Return (X, Y) of the center of cell containing provided text 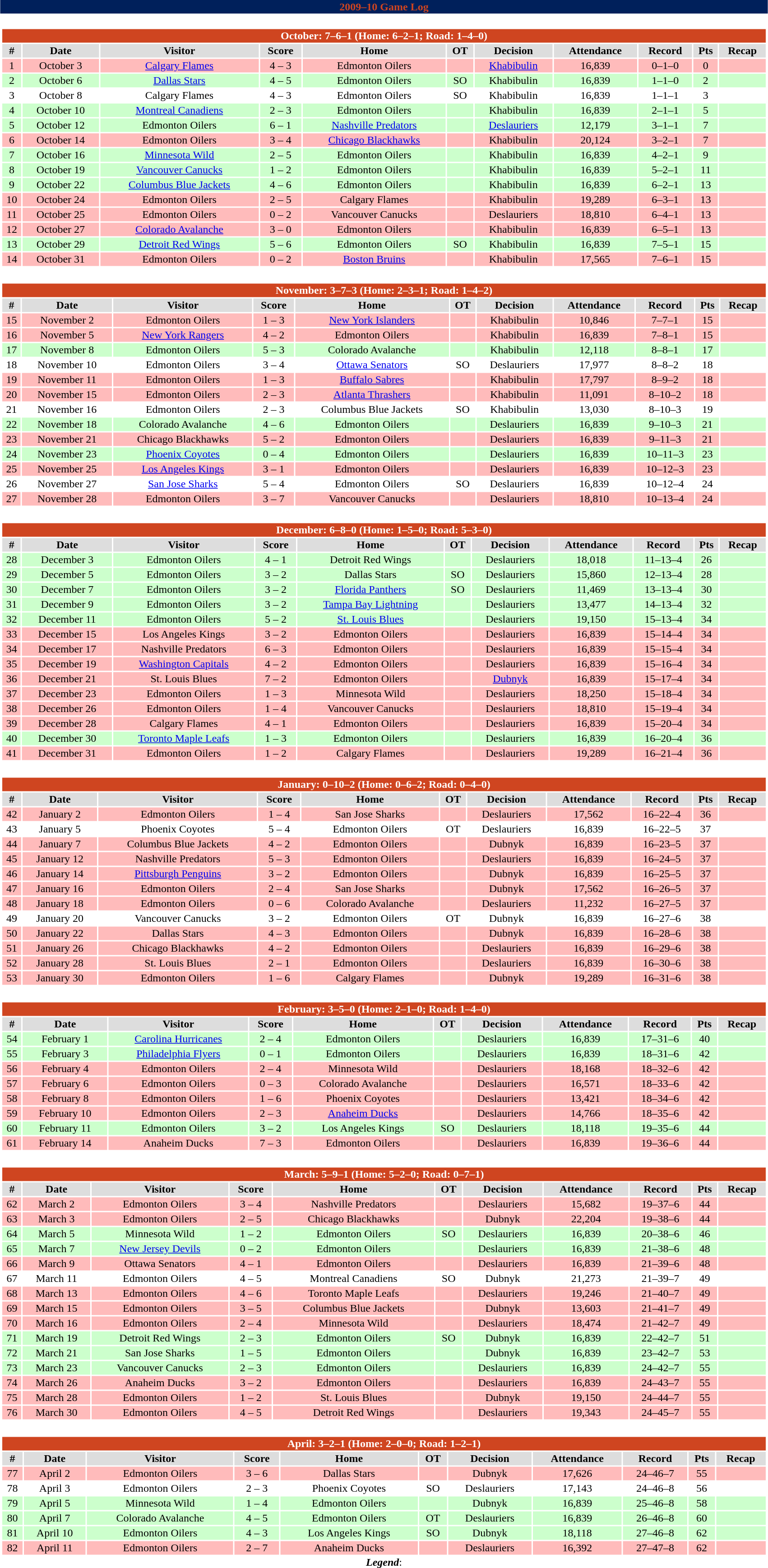
27–47–8 (655, 1548)
18–31–6 (660, 1054)
Philadelphia Flyers (178, 1054)
November 11 (67, 379)
Boston Bruins (375, 259)
16–20–4 (663, 739)
November 18 (67, 425)
18,168 (585, 1069)
Atlanta Thrashers (372, 395)
7–5–1 (665, 244)
November 27 (67, 484)
68 (12, 1294)
February 8 (65, 1099)
March 21 (56, 1353)
0–1–0 (665, 65)
22,204 (586, 1219)
February 10 (65, 1113)
27 (11, 499)
February 6 (65, 1083)
10–11–3 (665, 454)
23–42–7 (661, 1353)
5–2–1 (665, 170)
11,091 (594, 395)
66 (12, 1264)
Washington Capitals (184, 664)
October 19 (60, 170)
78 (12, 1489)
New Jersey Devils (160, 1249)
December 11 (67, 620)
18,250 (591, 694)
11,469 (591, 590)
64 (12, 1234)
December 30 (67, 739)
24–44–7 (661, 1397)
65 (12, 1249)
18–34–6 (660, 1099)
25 (11, 469)
0 – 6 (279, 904)
January 16 (60, 888)
14,766 (585, 1113)
7 – 2 (276, 679)
16–21–4 (663, 753)
November 10 (67, 365)
13,030 (594, 409)
22 (11, 425)
39 (12, 723)
72 (12, 1353)
21–40–7 (661, 1294)
6 (12, 140)
October: 7–6–1 (Home: 6–2–1; Road: 1–4–0) (384, 36)
26–46–8 (655, 1518)
2009–10 Game Log (384, 7)
16–25–5 (662, 874)
January: 0–10–2 (Home: 0–6–2; Road: 0–4–0) (384, 785)
17,797 (594, 379)
77 (12, 1473)
8–8–2 (665, 365)
10–13–4 (665, 499)
2 – 1 (279, 963)
15–20–4 (663, 723)
20,124 (596, 140)
March: 5–9–1 (Home: 5–2–0; Road: 0–7–1) (384, 1175)
18–33–6 (660, 1083)
15–18–4 (663, 694)
19–38–6 (661, 1219)
16–31–6 (662, 978)
October 12 (60, 125)
10 (12, 200)
21–42–7 (661, 1323)
December 28 (67, 723)
16–28–6 (662, 934)
15–15–4 (663, 649)
0 – 4 (273, 454)
29 (12, 574)
October 3 (60, 65)
March 9 (56, 1264)
19–37–6 (661, 1204)
November 15 (67, 395)
16–22–4 (662, 814)
December 26 (67, 709)
17,977 (594, 365)
January 7 (60, 844)
0 (706, 65)
March 19 (56, 1338)
New York Rangers (183, 335)
19–36–6 (660, 1143)
16–26–5 (662, 888)
February 11 (65, 1129)
December 31 (67, 753)
20 (11, 395)
21–39–6 (661, 1264)
March 5 (56, 1234)
24–46–7 (655, 1473)
43 (12, 829)
8 (12, 170)
2–1–1 (665, 111)
December 23 (67, 694)
50 (12, 934)
19,246 (586, 1294)
16 (11, 335)
14 (12, 259)
10,846 (594, 320)
16,571 (585, 1083)
April: 3–2–1 (Home: 2–0–0; Road: 1–2–1) (384, 1443)
13,603 (586, 1308)
November 8 (67, 350)
31 (12, 604)
75 (12, 1397)
24–45–7 (661, 1413)
7 – 3 (270, 1143)
27–46–8 (655, 1533)
80 (12, 1518)
April 7 (55, 1518)
21–41–7 (661, 1308)
10–12–3 (665, 469)
73 (12, 1368)
January 2 (60, 814)
3 – 7 (273, 499)
3 – 1 (273, 469)
10–12–4 (665, 484)
59 (12, 1113)
15–13–4 (663, 620)
November 5 (67, 335)
14–13–4 (663, 604)
11–13–4 (663, 560)
6–5–1 (665, 230)
6–3–1 (665, 200)
December 17 (67, 649)
11,232 (588, 904)
74 (12, 1383)
Florida Panthers (370, 590)
21–38–6 (661, 1249)
15–16–4 (663, 664)
8–10–3 (665, 409)
January 26 (60, 948)
January 5 (60, 829)
2 – 7 (257, 1548)
24–46–8 (655, 1489)
November 21 (67, 439)
7–6–1 (665, 259)
67 (12, 1278)
October 27 (60, 230)
9–10–3 (665, 425)
4 (12, 111)
81 (12, 1533)
52 (12, 963)
November 25 (67, 469)
41 (12, 753)
November 28 (67, 499)
December 3 (67, 560)
79 (12, 1503)
March 30 (56, 1413)
3 – 0 (281, 230)
16–24–5 (662, 859)
December 15 (67, 634)
March 16 (56, 1323)
16–27–6 (662, 918)
April 10 (55, 1533)
45 (12, 859)
February: 3–5–0 (Home: 2–1–0; Road: 1–4–0) (384, 1009)
January 20 (60, 918)
3–2–1 (665, 140)
Carolina Hurricanes (178, 1039)
3–1–1 (665, 125)
9–11–3 (665, 439)
15,682 (586, 1204)
16–27–5 (662, 904)
8–10–2 (665, 395)
17,565 (596, 259)
January 12 (60, 859)
January 18 (60, 904)
69 (12, 1308)
7–8–1 (665, 335)
16–23–5 (662, 844)
March 13 (56, 1294)
December 19 (67, 664)
March 7 (56, 1249)
8–9–2 (665, 379)
October 22 (60, 185)
January 22 (60, 934)
January 30 (60, 978)
0 – 3 (270, 1083)
19–35–6 (660, 1129)
6 – 3 (276, 649)
15–19–4 (663, 709)
1–1–1 (665, 95)
61 (12, 1143)
15,860 (591, 574)
18,474 (586, 1323)
17,143 (578, 1489)
December 21 (67, 679)
13–13–4 (663, 590)
16–30–6 (662, 963)
December 9 (67, 604)
Tampa Bay Lightning (370, 604)
8–8–1 (665, 350)
October 29 (60, 244)
6–4–1 (665, 214)
18–35–6 (660, 1113)
24–42–7 (661, 1368)
21,273 (586, 1278)
0 – 1 (270, 1054)
13,421 (585, 1099)
76 (12, 1413)
12 (12, 230)
February 14 (65, 1143)
17,626 (578, 1473)
24–43–7 (661, 1383)
November 16 (67, 409)
54 (12, 1039)
15–14–4 (663, 634)
October 6 (60, 81)
February 3 (65, 1054)
12–13–4 (663, 574)
October 16 (60, 155)
November: 3–7–3 (Home: 2–3–1; Road: 1–4–2) (384, 290)
New York Islanders (372, 320)
January 14 (60, 874)
6–2–1 (665, 185)
12,118 (594, 350)
Buffalo Sabres (372, 379)
7–7–1 (665, 320)
March 15 (56, 1308)
December: 6–8–0 (Home: 1–5–0; Road: 5–3–0) (384, 530)
82 (12, 1548)
1 (12, 65)
1 – 5 (251, 1353)
6 – 1 (281, 125)
October 14 (60, 140)
April 5 (55, 1503)
March 23 (56, 1368)
63 (12, 1219)
22–42–7 (661, 1338)
33 (12, 634)
3 – 5 (251, 1308)
March 28 (56, 1397)
71 (12, 1338)
March 3 (56, 1219)
35 (12, 664)
15–17–4 (663, 679)
March 11 (56, 1278)
5 – 6 (281, 244)
February 4 (65, 1069)
March 26 (56, 1383)
12,179 (596, 125)
April 11 (55, 1548)
4–2–1 (665, 155)
57 (12, 1083)
18–32–6 (660, 1069)
3 – 6 (257, 1473)
December 7 (67, 590)
Pittsburgh Penguins (178, 874)
16–29–6 (662, 948)
25–46–8 (655, 1503)
October 10 (60, 111)
March 2 (56, 1204)
April 2 (55, 1473)
November 2 (67, 320)
October 25 (60, 214)
December 5 (67, 574)
November 23 (67, 454)
1–1–0 (665, 81)
19,343 (586, 1413)
January 28 (60, 963)
18,018 (591, 560)
October 24 (60, 200)
47 (12, 888)
October 31 (60, 259)
17–31–6 (660, 1039)
20–38–6 (661, 1234)
16,392 (578, 1548)
October 8 (60, 95)
70 (12, 1323)
April 3 (55, 1489)
21–39–7 (661, 1278)
13,477 (591, 604)
16–22–5 (662, 829)
February 1 (65, 1039)
